Detect which cell encompasses the target text, then output its (X, Y) center coordinate. 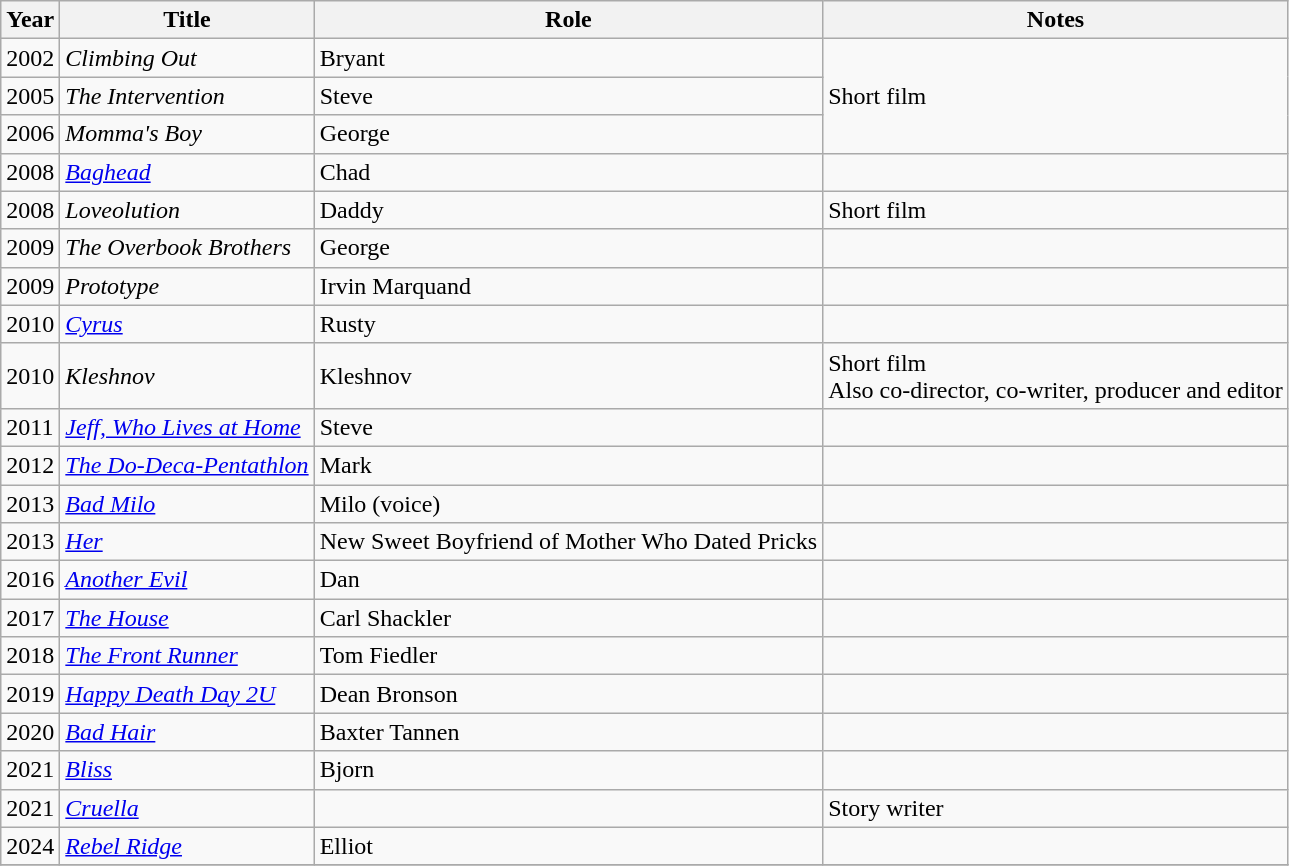
Notes (1056, 20)
Bryant (568, 58)
2016 (30, 580)
Chad (568, 172)
Rebel Ridge (187, 846)
2006 (30, 134)
Year (30, 20)
2002 (30, 58)
The Overbook Brothers (187, 248)
Title (187, 20)
Prototype (187, 286)
Climbing Out (187, 58)
Baxter Tannen (568, 732)
Milo (voice) (568, 503)
Mark (568, 465)
Short filmAlso co-director, co-writer, producer and editor (1056, 376)
Carl Shackler (568, 618)
The Intervention (187, 96)
2024 (30, 846)
2018 (30, 656)
Bad Hair (187, 732)
Bliss (187, 770)
Dean Bronson (568, 694)
2020 (30, 732)
The Front Runner (187, 656)
The Do-Deca-Pentathlon (187, 465)
Story writer (1056, 808)
Another Evil (187, 580)
Baghead (187, 172)
Irvin Marquand (568, 286)
Dan (568, 580)
Happy Death Day 2U (187, 694)
2017 (30, 618)
Role (568, 20)
Rusty (568, 324)
Bjorn (568, 770)
Her (187, 542)
New Sweet Boyfriend of Mother Who Dated Pricks (568, 542)
Loveolution (187, 210)
Bad Milo (187, 503)
2005 (30, 96)
2011 (30, 427)
The House (187, 618)
Tom Fiedler (568, 656)
Cruella (187, 808)
2019 (30, 694)
Jeff, Who Lives at Home (187, 427)
Daddy (568, 210)
2012 (30, 465)
Cyrus (187, 324)
Momma's Boy (187, 134)
Elliot (568, 846)
